Extract the (X, Y) coordinate from the center of the cell holding the provided text.  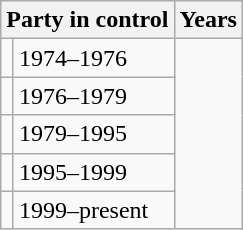
Years (208, 20)
1974–1976 (94, 58)
1999–present (94, 210)
1979–1995 (94, 134)
Party in control (88, 20)
1995–1999 (94, 172)
1976–1979 (94, 96)
